Return the [x, y] coordinate for the center point of the cell that contains the specified text.  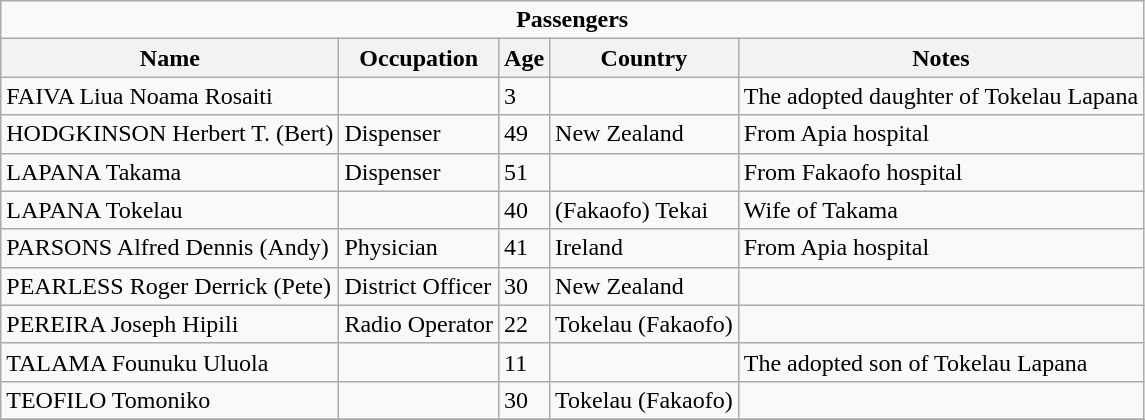
22 [524, 324]
40 [524, 210]
The adopted daughter of Tokelau Lapana [940, 96]
TALAMA Founuku Uluola [170, 362]
LAPANA Tokelau [170, 210]
11 [524, 362]
TEOFILO Tomoniko [170, 400]
3 [524, 96]
The adopted son of Tokelau Lapana [940, 362]
Occupation [419, 58]
Wife of Takama [940, 210]
Notes [940, 58]
PARSONS Alfred Dennis (Andy) [170, 248]
51 [524, 172]
PEREIRA Joseph Hipili [170, 324]
(Fakaofo) Tekai [644, 210]
Ireland [644, 248]
From Fakaofo hospital [940, 172]
Physician [419, 248]
LAPANA Takama [170, 172]
Country [644, 58]
PEARLESS Roger Derrick (Pete) [170, 286]
FAIVA Liua Noama Rosaiti [170, 96]
HODGKINSON Herbert T. (Bert) [170, 134]
Age [524, 58]
Radio Operator [419, 324]
41 [524, 248]
District Officer [419, 286]
Passengers [572, 20]
Name [170, 58]
49 [524, 134]
